Identify which cell holds the provided text, then report its [x, y] central coordinate. 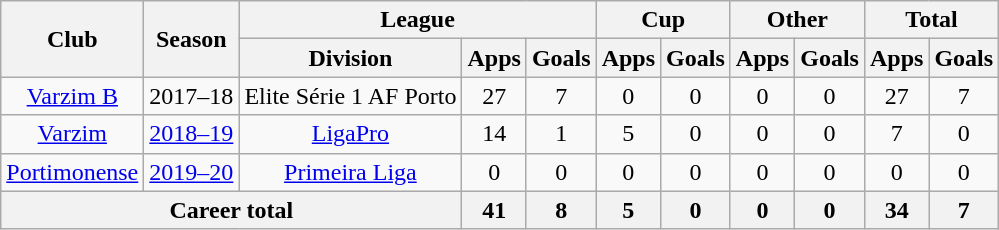
Other [797, 20]
Cup [663, 20]
2017–18 [192, 96]
2018–19 [192, 134]
2019–20 [192, 172]
Primeira Liga [350, 172]
8 [561, 210]
Portimonense [72, 172]
Varzim B [72, 96]
14 [494, 134]
League [418, 20]
34 [896, 210]
LigaPro [350, 134]
Division [350, 58]
Elite Série 1 AF Porto [350, 96]
Season [192, 39]
Total [931, 20]
Varzim [72, 134]
41 [494, 210]
Club [72, 39]
Career total [232, 210]
1 [561, 134]
